From the cell containing the given text, extract its center point as [X, Y] coordinate. 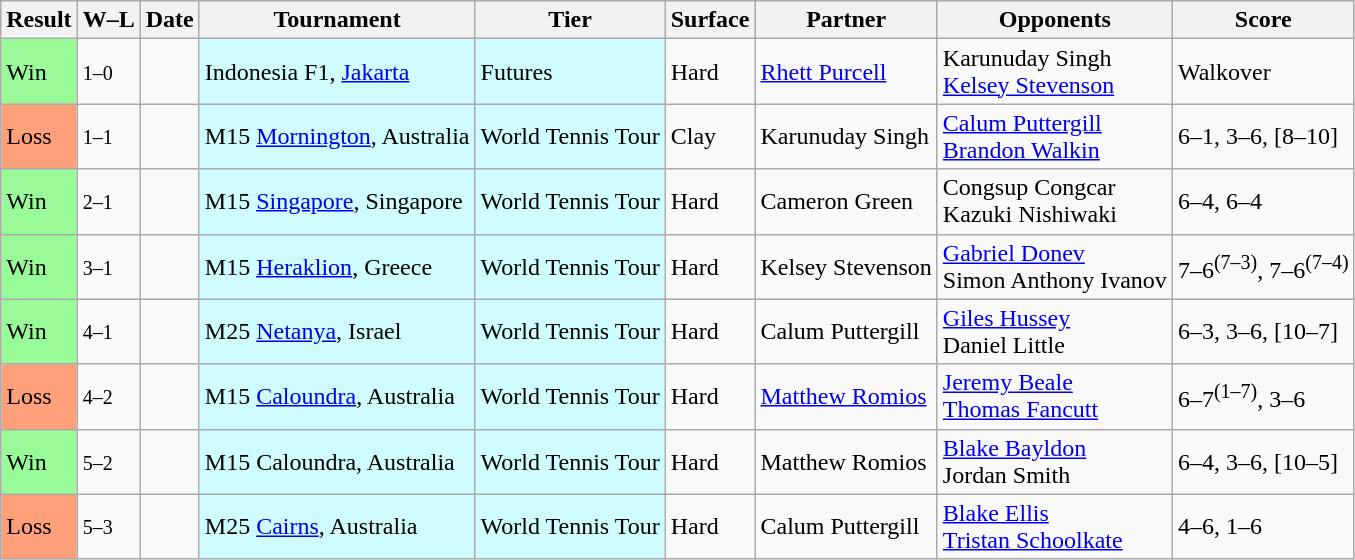
Score [1263, 20]
1–0 [108, 72]
4–1 [108, 332]
Clay [710, 136]
3–1 [108, 266]
Result [39, 20]
Date [170, 20]
2–1 [108, 202]
Blake Ellis Tristan Schoolkate [1054, 526]
Congsup Congcar Kazuki Nishiwaki [1054, 202]
Walkover [1263, 72]
M25 Netanya, Israel [337, 332]
M15 Singapore, Singapore [337, 202]
Calum Puttergill Brandon Walkin [1054, 136]
W–L [108, 20]
Futures [570, 72]
Indonesia F1, Jakarta [337, 72]
M15 Heraklion, Greece [337, 266]
7–6(7–3), 7–6(7–4) [1263, 266]
4–2 [108, 396]
M25 Cairns, Australia [337, 526]
6–3, 3–6, [10–7] [1263, 332]
Rhett Purcell [846, 72]
Cameron Green [846, 202]
Jeremy Beale Thomas Fancutt [1054, 396]
6–4, 6–4 [1263, 202]
5–2 [108, 462]
Tier [570, 20]
Kelsey Stevenson [846, 266]
4–6, 1–6 [1263, 526]
Tournament [337, 20]
Gabriel Donev Simon Anthony Ivanov [1054, 266]
Blake Bayldon Jordan Smith [1054, 462]
5–3 [108, 526]
6–4, 3–6, [10–5] [1263, 462]
Opponents [1054, 20]
6–1, 3–6, [8–10] [1263, 136]
Partner [846, 20]
Surface [710, 20]
6–7(1–7), 3–6 [1263, 396]
1–1 [108, 136]
Karunuday Singh Kelsey Stevenson [1054, 72]
Karunuday Singh [846, 136]
M15 Mornington, Australia [337, 136]
Giles Hussey Daniel Little [1054, 332]
